Locate the cell with the specified text and output its [X, Y] center coordinate. 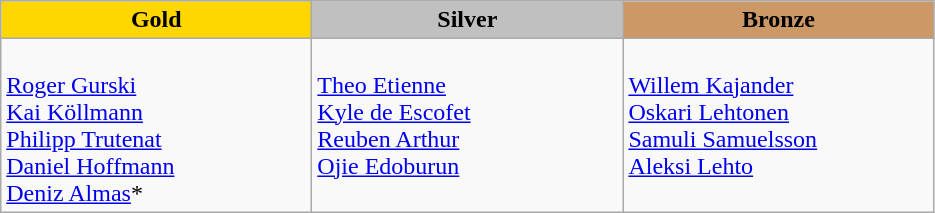
Silver [468, 20]
Gold [156, 20]
Theo EtienneKyle de EscofetReuben ArthurOjie Edoburun [468, 126]
Willem KajanderOskari LehtonenSamuli SamuelssonAleksi Lehto [778, 126]
Roger GurskiKai KöllmannPhilipp TrutenatDaniel HoffmannDeniz Almas* [156, 126]
Bronze [778, 20]
